Scan for the cell matching the given text and deliver its [x, y] coordinate at center. 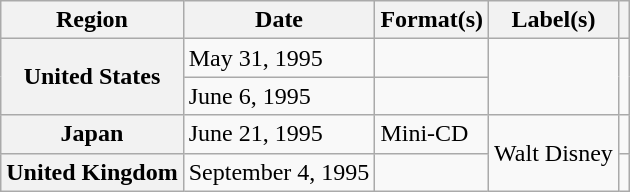
Walt Disney [554, 153]
September 4, 1995 [279, 172]
Date [279, 20]
May 31, 1995 [279, 58]
United Kingdom [92, 172]
Label(s) [554, 20]
Mini-CD [432, 134]
Format(s) [432, 20]
June 6, 1995 [279, 96]
Japan [92, 134]
June 21, 1995 [279, 134]
Region [92, 20]
United States [92, 77]
